Locate the cell with the specified text and output its [x, y] center coordinate. 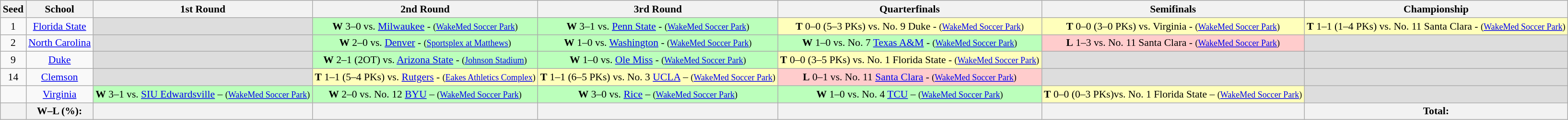
W 1–0 vs. No. 4 TCU – (WakeMed Soccer Park) [910, 94]
W 2–0 vs. Denver - (Sportsplex at Matthews) [425, 43]
L 0–1 vs. No. 11 Santa Clara - (WakeMed Soccer Park) [910, 77]
Championship [1436, 9]
T 0–0 (5–3 PKs) vs. No. 9 Duke - (WakeMed Soccer Park) [910, 26]
2 [13, 43]
T 1–1 (1–4 PKs) vs. No. 11 Santa Clara - (WakeMed Soccer Park) [1436, 26]
1 [13, 26]
W 2–1 (2OT) vs. Arizona State - (Johnson Stadium) [425, 60]
14 [13, 77]
9 [13, 60]
Virginia [59, 94]
W 3–0 vs. Rice – (WakeMed Soccer Park) [658, 94]
W–L (%): [59, 111]
2nd Round [425, 9]
W 1–0 vs. Ole Miss - (WakeMed Soccer Park) [658, 60]
School [59, 9]
Total: [1436, 111]
W 2–0 vs. No. 12 BYU – (WakeMed Soccer Park) [425, 94]
North Carolina [59, 43]
W 1–0 vs. Washington - (WakeMed Soccer Park) [658, 43]
T 0–0 (0–3 PKs)vs. No. 1 Florida State – (WakeMed Soccer Park) [1173, 94]
Seed [13, 9]
1st Round [202, 9]
W 3–1 vs. Penn State - (WakeMed Soccer Park) [658, 26]
3rd Round [658, 9]
W 1–0 vs. No. 7 Texas A&M - (WakeMed Soccer Park) [910, 43]
Quarterfinals [910, 9]
Semifinals [1173, 9]
T 0–0 (3–0 PKs) vs. Virginia - (WakeMed Soccer Park) [1173, 26]
W 3–0 vs. Milwaukee - (WakeMed Soccer Park) [425, 26]
L 1–3 vs. No. 11 Santa Clara - (WakeMed Soccer Park) [1173, 43]
Duke [59, 60]
T 0–0 (3–5 PKs) vs. No. 1 Florida State - (WakeMed Soccer Park) [910, 60]
W 3–1 vs. SIU Edwardsville – (WakeMed Soccer Park) [202, 94]
Clemson [59, 77]
T 1–1 (5–4 PKs) vs. Rutgers - (Eakes Athletics Complex) [425, 77]
Florida State [59, 26]
T 1–1 (6–5 PKs) vs. No. 3 UCLA – (WakeMed Soccer Park) [658, 77]
